Output the [X, Y] coordinate of the center of the cell containing the given text.  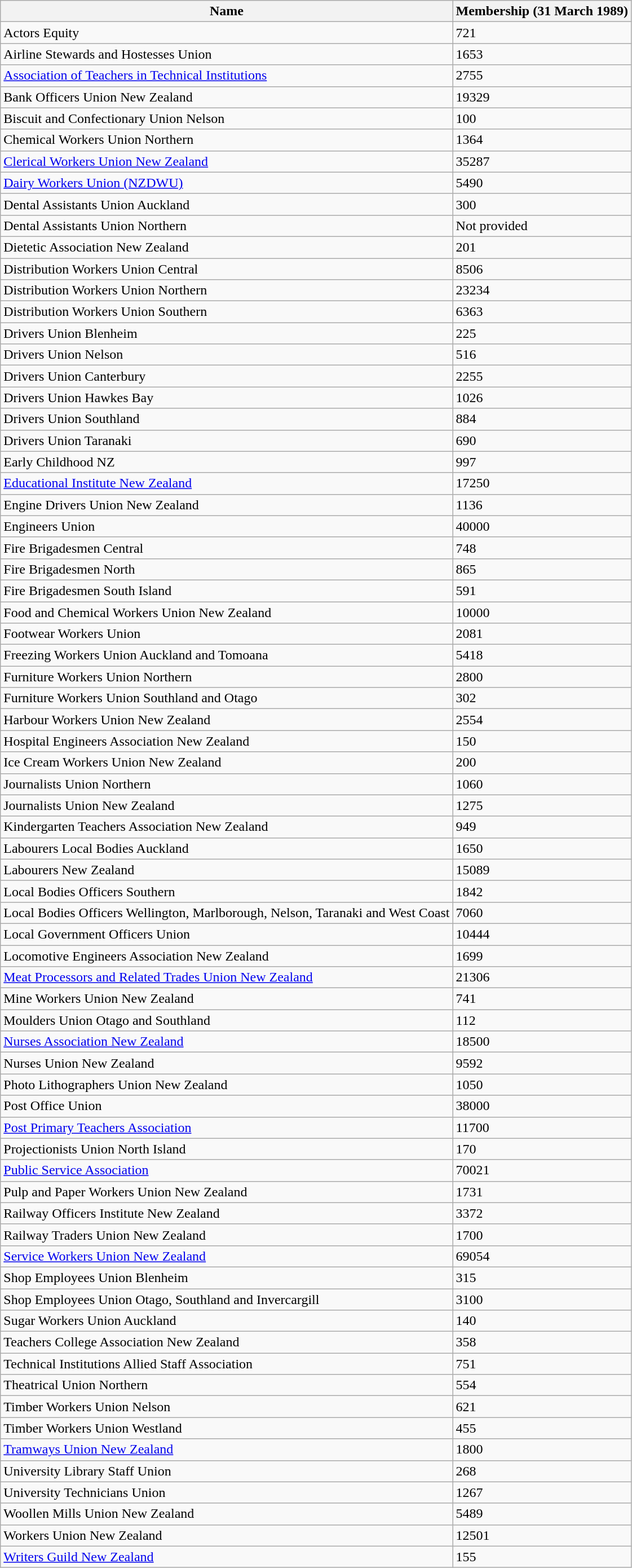
Name [227, 11]
Railway Officers Institute New Zealand [227, 1213]
Theatrical Union Northern [227, 1385]
Ice Cream Workers Union New Zealand [227, 763]
Tramways Union New Zealand [227, 1450]
721 [542, 33]
Dental Assistants Union Northern [227, 226]
358 [542, 1342]
Pulp and Paper Workers Union New Zealand [227, 1192]
1700 [542, 1235]
Writers Guild New Zealand [227, 1557]
Local Bodies Officers Wellington, Marlborough, Nelson, Taranaki and West Coast [227, 913]
140 [542, 1321]
Labourers New Zealand [227, 870]
690 [542, 441]
Journalists Union Northern [227, 784]
Dental Assistants Union Auckland [227, 204]
2081 [542, 634]
70021 [542, 1170]
Sugar Workers Union Auckland [227, 1321]
741 [542, 999]
1653 [542, 54]
University Library Staff Union [227, 1471]
Nurses Union New Zealand [227, 1063]
Biscuit and Confectionary Union Nelson [227, 118]
554 [542, 1385]
516 [542, 355]
1050 [542, 1085]
Railway Traders Union New Zealand [227, 1235]
884 [542, 419]
Shop Employees Union Otago, Southland and Invercargill [227, 1299]
8506 [542, 269]
Hospital Engineers Association New Zealand [227, 741]
455 [542, 1428]
Timber Workers Union Nelson [227, 1407]
Membership (31 March 1989) [542, 11]
302 [542, 698]
3372 [542, 1213]
18500 [542, 1042]
11700 [542, 1127]
Drivers Union Hawkes Bay [227, 398]
591 [542, 591]
Food and Chemical Workers Union New Zealand [227, 612]
21306 [542, 977]
Bank Officers Union New Zealand [227, 97]
Harbour Workers Union New Zealand [227, 720]
Technical Institutions Allied Staff Association [227, 1364]
Educational Institute New Zealand [227, 483]
Dietetic Association New Zealand [227, 247]
Not provided [542, 226]
Engineers Union [227, 526]
Clerical Workers Union New Zealand [227, 161]
2255 [542, 376]
2554 [542, 720]
1060 [542, 784]
Shop Employees Union Blenheim [227, 1278]
100 [542, 118]
Distribution Workers Union Northern [227, 290]
Meat Processors and Related Trades Union New Zealand [227, 977]
3100 [542, 1299]
Association of Teachers in Technical Institutions [227, 76]
748 [542, 548]
201 [542, 247]
Post Primary Teachers Association [227, 1127]
170 [542, 1149]
865 [542, 569]
Fire Brigadesmen North [227, 569]
5490 [542, 183]
Furniture Workers Union Southland and Otago [227, 698]
Drivers Union Taranaki [227, 441]
Post Office Union [227, 1106]
23234 [542, 290]
Dairy Workers Union (NZDWU) [227, 183]
Nurses Association New Zealand [227, 1042]
6363 [542, 312]
112 [542, 1020]
Public Service Association [227, 1170]
69054 [542, 1256]
1731 [542, 1192]
9592 [542, 1063]
Drivers Union Southland [227, 419]
Labourers Local Bodies Auckland [227, 848]
Chemical Workers Union Northern [227, 140]
Moulders Union Otago and Southland [227, 1020]
Distribution Workers Union Central [227, 269]
Engine Drivers Union New Zealand [227, 505]
1136 [542, 505]
949 [542, 827]
Journalists Union New Zealand [227, 805]
Local Government Officers Union [227, 934]
17250 [542, 483]
Workers Union New Zealand [227, 1535]
315 [542, 1278]
2755 [542, 76]
Furniture Workers Union Northern [227, 677]
1842 [542, 891]
38000 [542, 1106]
Woollen Mills Union New Zealand [227, 1514]
Service Workers Union New Zealand [227, 1256]
Airline Stewards and Hostesses Union [227, 54]
300 [542, 204]
Drivers Union Nelson [227, 355]
Local Bodies Officers Southern [227, 891]
997 [542, 462]
200 [542, 763]
Footwear Workers Union [227, 634]
40000 [542, 526]
12501 [542, 1535]
University Technicians Union [227, 1492]
Locomotive Engineers Association New Zealand [227, 956]
35287 [542, 161]
Fire Brigadesmen Central [227, 548]
155 [542, 1557]
Projectionists Union North Island [227, 1149]
Teachers College Association New Zealand [227, 1342]
19329 [542, 97]
225 [542, 333]
15089 [542, 870]
150 [542, 741]
268 [542, 1471]
Early Childhood NZ [227, 462]
1650 [542, 848]
1800 [542, 1450]
Timber Workers Union Westland [227, 1428]
2800 [542, 677]
621 [542, 1407]
Fire Brigadesmen South Island [227, 591]
5489 [542, 1514]
1267 [542, 1492]
751 [542, 1364]
7060 [542, 913]
10444 [542, 934]
10000 [542, 612]
Distribution Workers Union Southern [227, 312]
Drivers Union Blenheim [227, 333]
Actors Equity [227, 33]
1275 [542, 805]
1699 [542, 956]
Photo Lithographers Union New Zealand [227, 1085]
Freezing Workers Union Auckland and Tomoana [227, 655]
5418 [542, 655]
Drivers Union Canterbury [227, 376]
Kindergarten Teachers Association New Zealand [227, 827]
Mine Workers Union New Zealand [227, 999]
1364 [542, 140]
1026 [542, 398]
